Return the [x, y] coordinate for the center point of the cell that contains the specified text.  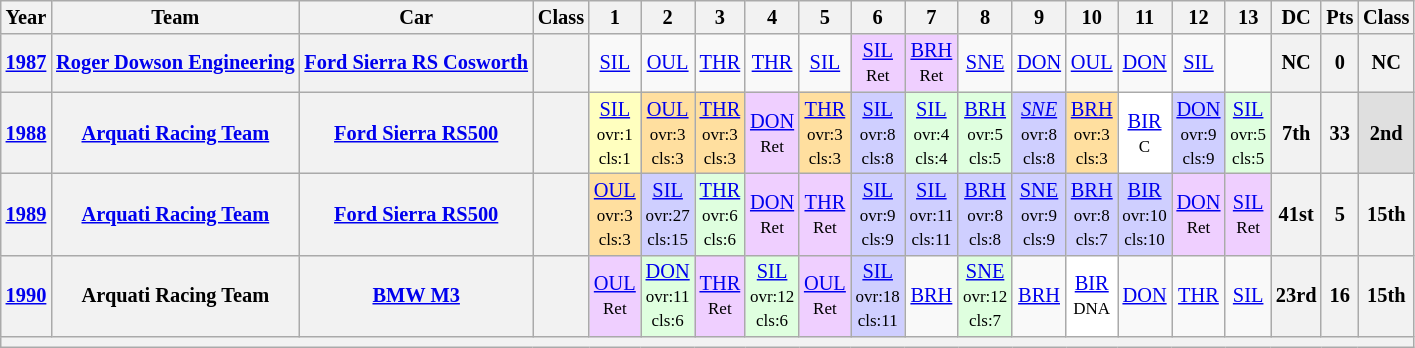
10 [1092, 17]
SILovr:12cls:6 [772, 296]
SILovr:5cls:5 [1248, 133]
Team [175, 17]
Year [26, 17]
THRovr:6cls:6 [720, 214]
41st [1296, 214]
SILovr:18cls:11 [878, 296]
DONovr:11cls:6 [668, 296]
SILovr:11cls:11 [932, 214]
SILovr:1cls:1 [615, 133]
SNEovr:8cls:8 [1039, 133]
7 [932, 17]
SNEovr:12cls:7 [985, 296]
7th [1296, 133]
23rd [1296, 296]
9 [1039, 17]
3 [720, 17]
BRHovr:8cls:8 [985, 214]
1988 [26, 133]
DC [1296, 17]
SNEovr:9cls:9 [1039, 214]
12 [1199, 17]
Roger Dowson Engineering [175, 63]
SNE [985, 63]
BRHovr:8cls:7 [1092, 214]
8 [985, 17]
BIRDNA [1092, 296]
BMW M3 [416, 296]
1987 [26, 63]
SILovr:27cls:15 [668, 214]
2 [668, 17]
13 [1248, 17]
33 [1340, 133]
1989 [26, 214]
1 [615, 17]
Ford Sierra RS Cosworth [416, 63]
BRHovr:3cls:3 [1092, 133]
4 [772, 17]
DONovr:9cls:9 [1199, 133]
16 [1340, 296]
1990 [26, 296]
BRHRet [932, 63]
BIRC [1145, 133]
2nd [1386, 133]
BIRovr:10cls:10 [1145, 214]
0 [1340, 63]
BRHovr:5cls:5 [985, 133]
11 [1145, 17]
SILovr:9cls:9 [878, 214]
Pts [1340, 17]
SILovr:8cls:8 [878, 133]
Car [416, 17]
SILovr:4cls:4 [932, 133]
6 [878, 17]
